Find where the given text appears and provide that cell's center as [X, Y] coordinate. 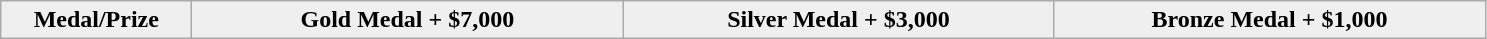
Bronze Medal + $1,000 [1270, 20]
Gold Medal + $7,000 [408, 20]
Medal/Prize [96, 20]
Silver Medal + $3,000 [838, 20]
